For the text-containing cell, return its midpoint in [x, y] coordinate format. 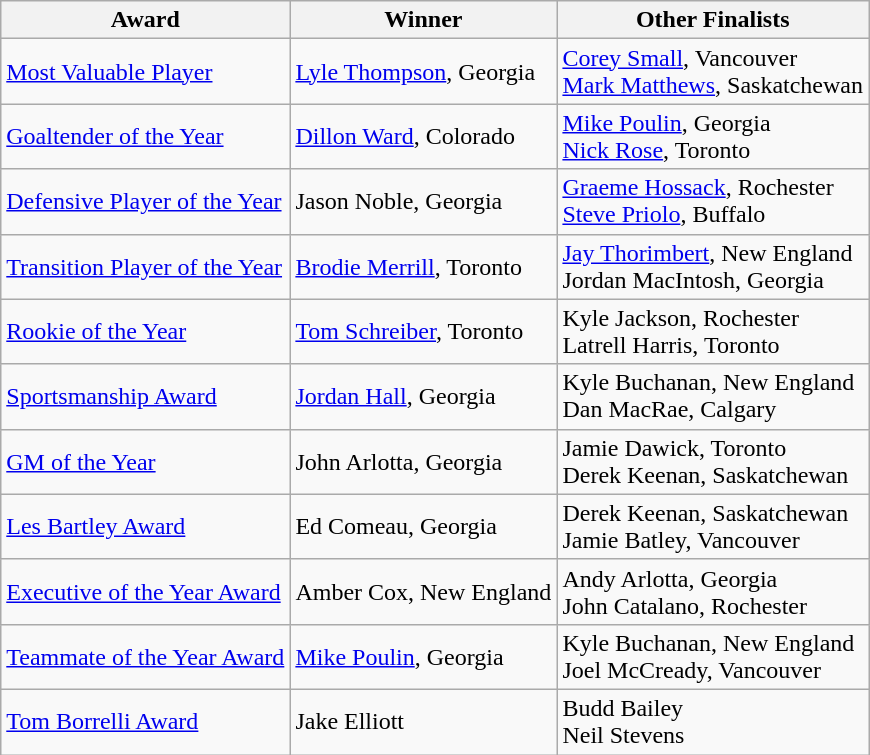
Winner [424, 20]
Graeme Hossack, Rochester Steve Priolo, Buffalo [713, 202]
Sportsmanship Award [146, 396]
Jay Thorimbert, New EnglandJordan MacIntosh, Georgia [713, 266]
Jordan Hall, Georgia [424, 396]
Brodie Merrill, Toronto [424, 266]
GM of the Year [146, 462]
Kyle Jackson, RochesterLatrell Harris, Toronto [713, 332]
Mike Poulin, Georgia Nick Rose, Toronto [713, 136]
Andy Arlotta, GeorgiaJohn Catalano, Rochester [713, 592]
Tom Schreiber, Toronto [424, 332]
Corey Small, VancouverMark Matthews, Saskatchewan [713, 72]
Rookie of the Year [146, 332]
Other Finalists [713, 20]
Jason Noble, Georgia [424, 202]
Tom Borrelli Award [146, 722]
Most Valuable Player [146, 72]
Defensive Player of the Year [146, 202]
Ed Comeau, Georgia [424, 526]
Dillon Ward, Colorado [424, 136]
Lyle Thompson, Georgia [424, 72]
Executive of the Year Award [146, 592]
Jamie Dawick, TorontoDerek Keenan, Saskatchewan [713, 462]
John Arlotta, Georgia [424, 462]
Les Bartley Award [146, 526]
Jake Elliott [424, 722]
Goaltender of the Year [146, 136]
Kyle Buchanan, New EnglandDan MacRae, Calgary [713, 396]
Award [146, 20]
Teammate of the Year Award [146, 656]
Mike Poulin, Georgia [424, 656]
Budd Bailey Neil Stevens [713, 722]
Amber Cox, New England [424, 592]
Kyle Buchanan, New EnglandJoel McCready, Vancouver [713, 656]
Derek Keenan, SaskatchewanJamie Batley, Vancouver [713, 526]
Transition Player of the Year [146, 266]
